Provide the [X, Y] coordinate of the cell's center where the given text is located.  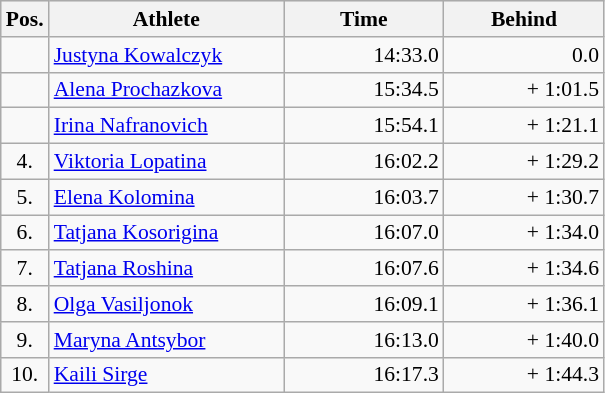
+ 1:30.7 [524, 197]
+ 1:40.0 [524, 340]
Maryna Antsybor [166, 340]
Pos. [25, 19]
Alena Prochazkova [166, 90]
15:54.1 [364, 126]
16:07.0 [364, 233]
8. [25, 304]
10. [25, 375]
16:17.3 [364, 375]
14:33.0 [364, 55]
+ 1:21.1 [524, 126]
15:34.5 [364, 90]
16:07.6 [364, 269]
+ 1:34.0 [524, 233]
16:13.0 [364, 340]
Justyna Kowalczyk [166, 55]
Athlete [166, 19]
6. [25, 233]
+ 1:34.6 [524, 269]
Olga Vasiljonok [166, 304]
16:03.7 [364, 197]
+ 1:29.2 [524, 162]
Tatjana Roshina [166, 269]
16:02.2 [364, 162]
Elena Kolomina [166, 197]
Behind [524, 19]
7. [25, 269]
+ 1:44.3 [524, 375]
Kaili Sirge [166, 375]
Tatjana Kosorigina [166, 233]
+ 1:01.5 [524, 90]
4. [25, 162]
16:09.1 [364, 304]
Irina Nafranovich [166, 126]
9. [25, 340]
+ 1:36.1 [524, 304]
Time [364, 19]
Viktoria Lopatina [166, 162]
5. [25, 197]
0.0 [524, 55]
